Capture the cell that displays the provided text and extract its [X, Y] central coordinate. 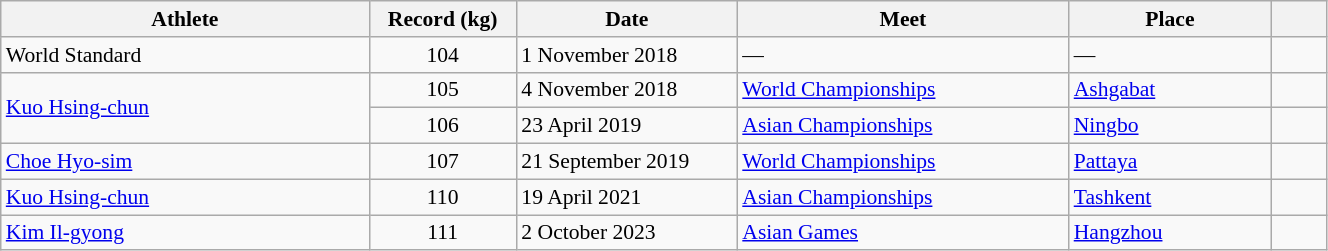
Choe Hyo-sim [185, 162]
104 [442, 55]
Kim Il-gyong [185, 233]
Ningbo [1170, 126]
105 [442, 90]
World Standard [185, 55]
4 November 2018 [626, 90]
Hangzhou [1170, 233]
Pattaya [1170, 162]
110 [442, 197]
106 [442, 126]
21 September 2019 [626, 162]
Ashgabat [1170, 90]
2 October 2023 [626, 233]
Tashkent [1170, 197]
111 [442, 233]
Meet [902, 19]
Athlete [185, 19]
Place [1170, 19]
Asian Games [902, 233]
Record (kg) [442, 19]
107 [442, 162]
23 April 2019 [626, 126]
19 April 2021 [626, 197]
1 November 2018 [626, 55]
Date [626, 19]
